Provide the [x, y] coordinate of the cell's center where the given text is located.  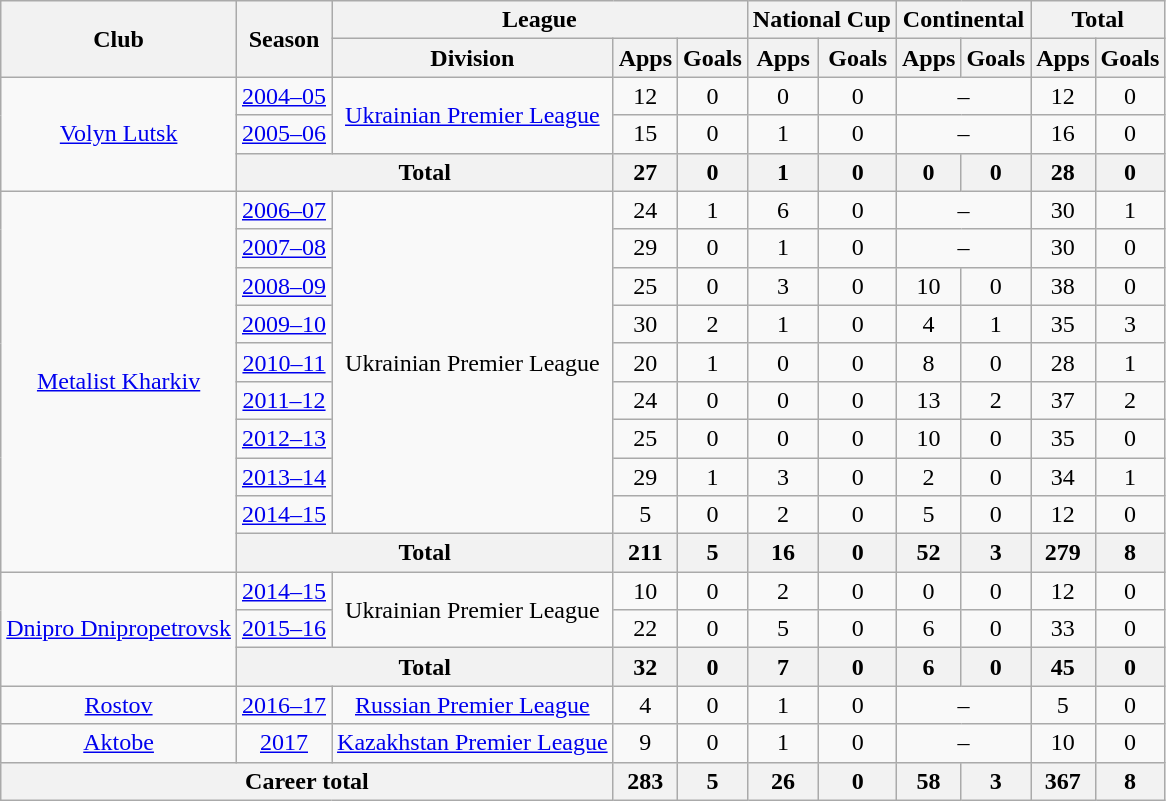
2011–12 [284, 400]
2004–05 [284, 96]
Aktobe [119, 743]
2006–07 [284, 210]
Career total [307, 781]
Metalist Kharkiv [119, 382]
283 [645, 781]
26 [783, 781]
58 [928, 781]
33 [1063, 629]
9 [645, 743]
52 [928, 553]
Volyn Lutsk [119, 134]
38 [1063, 286]
2016–17 [284, 705]
2013–14 [284, 477]
15 [645, 134]
37 [1063, 400]
2005–06 [284, 134]
2012–13 [284, 438]
Club [119, 39]
7 [783, 667]
2010–11 [284, 362]
Continental [963, 20]
Kazakhstan Premier League [473, 743]
367 [1063, 781]
211 [645, 553]
279 [1063, 553]
32 [645, 667]
13 [928, 400]
Dnipro Dnipropetrovsk [119, 629]
League [540, 20]
Division [473, 58]
2008–09 [284, 286]
27 [645, 172]
20 [645, 362]
National Cup [822, 20]
22 [645, 629]
2015–16 [284, 629]
Russian Premier League [473, 705]
2009–10 [284, 324]
34 [1063, 477]
Rostov [119, 705]
2007–08 [284, 248]
Season [284, 39]
45 [1063, 667]
2017 [284, 743]
